From the cell containing the given text, extract its center point as [x, y] coordinate. 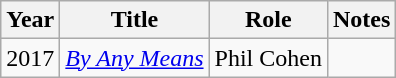
Year [30, 20]
Phil Cohen [268, 58]
Role [268, 20]
2017 [30, 58]
By Any Means [134, 58]
Title [134, 20]
Notes [361, 20]
